Search for the cell housing the specified text and yield its (x, y) center coordinate. 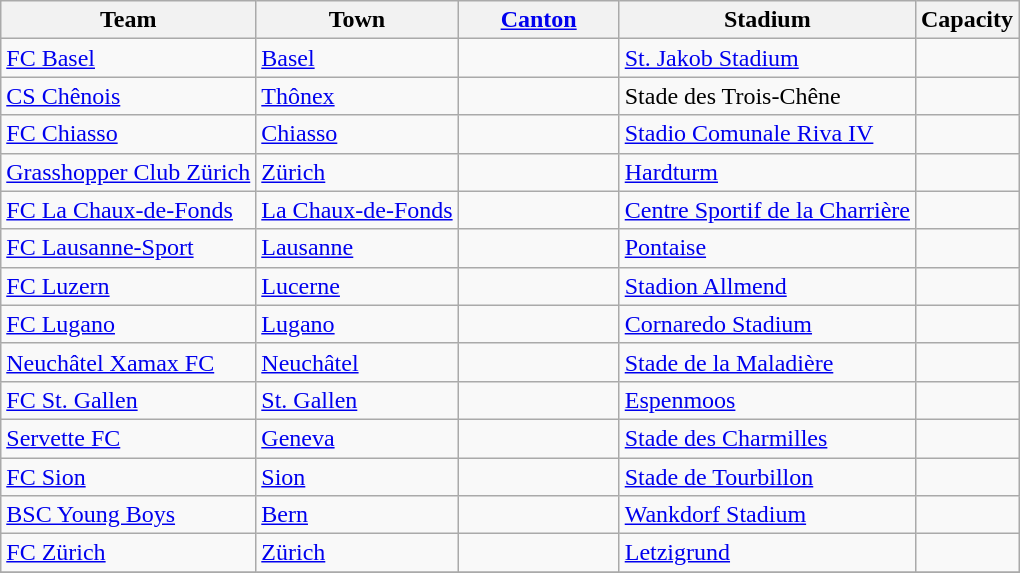
FC Luzern (128, 286)
FC Lausanne-Sport (128, 248)
FC La Chaux-de-Fonds (128, 210)
Lucerne (357, 286)
Canton (538, 20)
Thônex (357, 96)
Team (128, 20)
Stade des Trois-Chêne (767, 96)
St. Jakob Stadium (767, 58)
Lugano (357, 324)
Cornaredo Stadium (767, 324)
FC Sion (128, 477)
Stade de la Maladière (767, 362)
Chiasso (357, 134)
Lausanne (357, 248)
FC St. Gallen (128, 400)
Basel (357, 58)
Wankdorf Stadium (767, 515)
Stadion Allmend (767, 286)
CS Chênois (128, 96)
La Chaux-de-Fonds (357, 210)
Centre Sportif de la Charrière (767, 210)
FC Zürich (128, 553)
Espenmoos (767, 400)
Stadio Comunale Riva IV (767, 134)
Letzigrund (767, 553)
Servette FC (128, 438)
Hardturm (767, 172)
Bern (357, 515)
Neuchâtel Xamax FC (128, 362)
Grasshopper Club Zürich (128, 172)
FC Lugano (128, 324)
Geneva (357, 438)
St. Gallen (357, 400)
Pontaise (767, 248)
FC Basel (128, 58)
FC Chiasso (128, 134)
Neuchâtel (357, 362)
Sion (357, 477)
Stade de Tourbillon (767, 477)
BSC Young Boys (128, 515)
Stade des Charmilles (767, 438)
Town (357, 20)
Stadium (767, 20)
Capacity (966, 20)
